Return (x, y) of the center of cell containing provided text 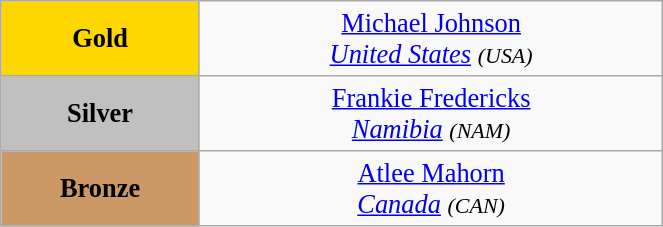
Atlee MahornCanada (CAN) (430, 188)
Silver (100, 112)
Gold (100, 38)
Bronze (100, 188)
Frankie FredericksNamibia (NAM) (430, 112)
Michael JohnsonUnited States (USA) (430, 38)
